Identify which cell holds the provided text, then report its (x, y) central coordinate. 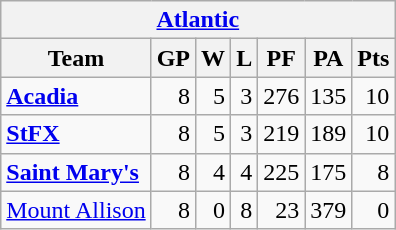
Team (76, 58)
Pts (374, 58)
W (214, 58)
StFX (76, 134)
276 (282, 96)
175 (328, 172)
GP (173, 58)
219 (282, 134)
135 (328, 96)
23 (282, 210)
Saint Mary's (76, 172)
PF (282, 58)
Acadia (76, 96)
379 (328, 210)
PA (328, 58)
Atlantic (198, 20)
L (244, 58)
Mount Allison (76, 210)
189 (328, 134)
225 (282, 172)
